Detect which cell encompasses the target text, then output its (x, y) center coordinate. 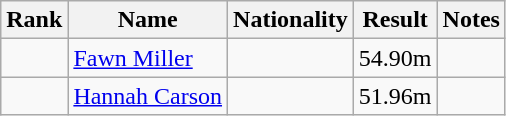
Name (148, 20)
Hannah Carson (148, 96)
Fawn Miller (148, 58)
54.90m (395, 58)
Notes (471, 20)
Nationality (291, 20)
Result (395, 20)
Rank (34, 20)
51.96m (395, 96)
